Detect which cell encompasses the target text, then output its [x, y] center coordinate. 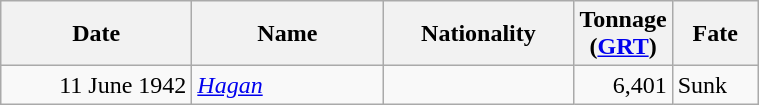
Fate [715, 34]
6,401 [623, 85]
Tonnage(GRT) [623, 34]
Nationality [478, 34]
Sunk [715, 85]
Name [288, 34]
Hagan [288, 85]
11 June 1942 [96, 85]
Date [96, 34]
